Determine the [x, y] coordinate at the center of the cell enclosing the given text.  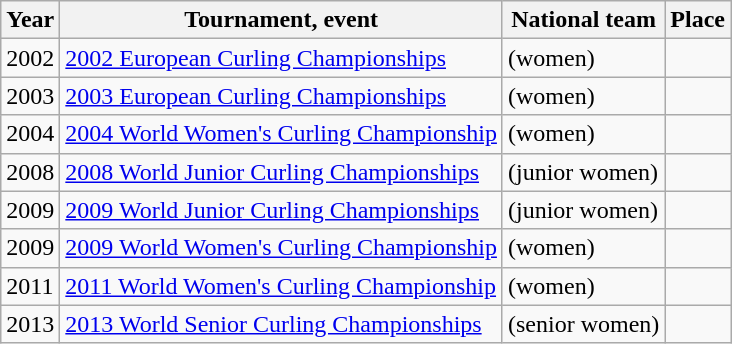
2004 [30, 134]
Tournament, event [282, 20]
2002 [30, 58]
2013 [30, 324]
2013 World Senior Curling Championships [282, 324]
2009 World Junior Curling Championships [282, 210]
2011 [30, 286]
2011 World Women's Curling Championship [282, 286]
(senior women) [583, 324]
2008 World Junior Curling Championships [282, 172]
2003 European Curling Championships [282, 96]
Year [30, 20]
2009 World Women's Curling Championship [282, 248]
Place [698, 20]
2002 European Curling Championships [282, 58]
2004 World Women's Curling Championship [282, 134]
2008 [30, 172]
National team [583, 20]
2003 [30, 96]
